Return (X, Y) of the center of cell containing provided text 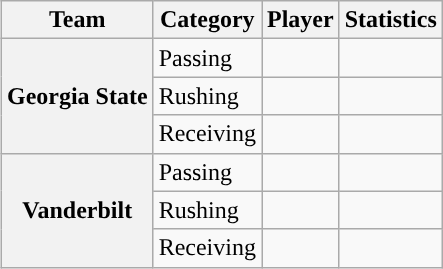
Category (207, 20)
Georgia State (77, 96)
Statistics (390, 20)
Player (301, 20)
Vanderbilt (77, 210)
Team (77, 20)
